Return the (x, y) coordinate for the center point of the cell that contains the specified text.  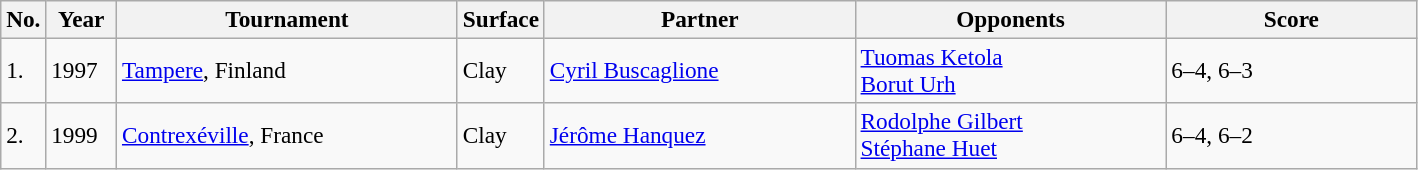
2. (24, 136)
No. (24, 19)
Score (1292, 19)
6–4, 6–3 (1292, 70)
Tournament (288, 19)
Surface (500, 19)
Partner (700, 19)
6–4, 6–2 (1292, 136)
Cyril Buscaglione (700, 70)
Tuomas Ketola Borut Urh (1010, 70)
1999 (82, 136)
1997 (82, 70)
Opponents (1010, 19)
Rodolphe Gilbert Stéphane Huet (1010, 136)
1. (24, 70)
Tampere, Finland (288, 70)
Contrexéville, France (288, 136)
Year (82, 19)
Jérôme Hanquez (700, 136)
